Provide the (x, y) coordinate of the cell's center where the given text is located.  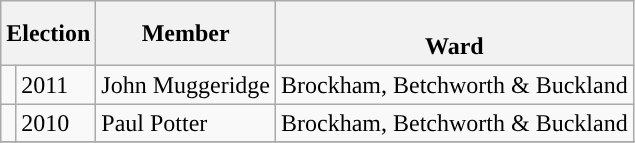
Paul Potter (186, 123)
Ward (455, 34)
2010 (56, 123)
Member (186, 34)
John Muggeridge (186, 85)
Election (48, 34)
2011 (56, 85)
